Pinpoint the cell where the given text exists, returning its [X, Y] midpoint coordinate. 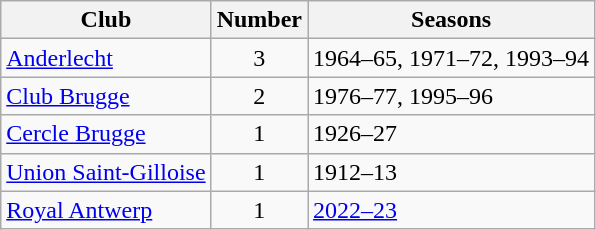
Number [259, 20]
1912–13 [452, 172]
1926–27 [452, 134]
2 [259, 96]
3 [259, 58]
Club Brugge [106, 96]
Cercle Brugge [106, 134]
Club [106, 20]
Royal Antwerp [106, 210]
Union Saint-Gilloise [106, 172]
1976–77, 1995–96 [452, 96]
Anderlecht [106, 58]
1964–65, 1971–72, 1993–94 [452, 58]
2022–23 [452, 210]
Seasons [452, 20]
